Identify which cell holds the provided text, then report its [X, Y] central coordinate. 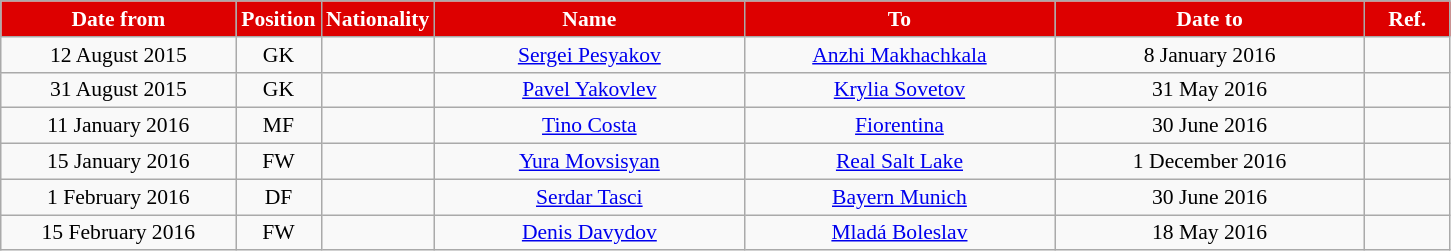
MF [278, 126]
Real Salt Lake [899, 162]
15 February 2016 [118, 233]
1 February 2016 [118, 197]
Fiorentina [899, 126]
Position [278, 19]
Tino Costa [589, 126]
12 August 2015 [118, 55]
Serdar Tasci [589, 197]
Nationality [378, 19]
Krylia Sovetov [899, 90]
Denis Davydov [589, 233]
Ref. [1408, 19]
31 May 2016 [1210, 90]
To [899, 19]
15 January 2016 [118, 162]
1 December 2016 [1210, 162]
Name [589, 19]
31 August 2015 [118, 90]
Sergei Pesyakov [589, 55]
18 May 2016 [1210, 233]
Date from [118, 19]
8 January 2016 [1210, 55]
Pavel Yakovlev [589, 90]
DF [278, 197]
Date to [1210, 19]
Anzhi Makhachkala [899, 55]
Yura Movsisyan [589, 162]
Bayern Munich [899, 197]
11 January 2016 [118, 126]
Mladá Boleslav [899, 233]
